Extract the (X, Y) coordinate from the center of the cell holding the provided text.  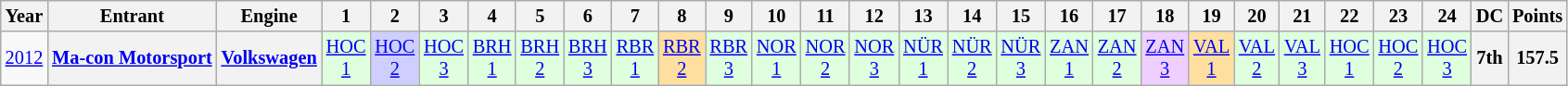
Year (24, 16)
Volkswagen (269, 58)
VAL2 (1257, 58)
21 (1302, 16)
8 (682, 16)
4 (492, 16)
17 (1117, 16)
RBR1 (635, 58)
DC (1489, 16)
NÜR3 (1022, 58)
157.5 (1537, 58)
15 (1022, 16)
NÜR1 (924, 58)
18 (1165, 16)
Points (1537, 16)
23 (1398, 16)
ZAN1 (1069, 58)
6 (588, 16)
BRH2 (540, 58)
VAL3 (1302, 58)
NOR3 (873, 58)
NOR2 (825, 58)
5 (540, 16)
9 (729, 16)
2 (395, 16)
Engine (269, 16)
14 (972, 16)
RBR2 (682, 58)
Entrant (132, 16)
7 (635, 16)
VAL1 (1211, 58)
20 (1257, 16)
ZAN2 (1117, 58)
RBR3 (729, 58)
3 (443, 16)
24 (1447, 16)
NOR1 (777, 58)
7th (1489, 58)
10 (777, 16)
19 (1211, 16)
BRH3 (588, 58)
13 (924, 16)
NÜR2 (972, 58)
BRH1 (492, 58)
22 (1350, 16)
Ma-con Motorsport (132, 58)
12 (873, 16)
2012 (24, 58)
11 (825, 16)
16 (1069, 16)
ZAN3 (1165, 58)
1 (347, 16)
